For the text-containing cell, return its midpoint in (X, Y) coordinate format. 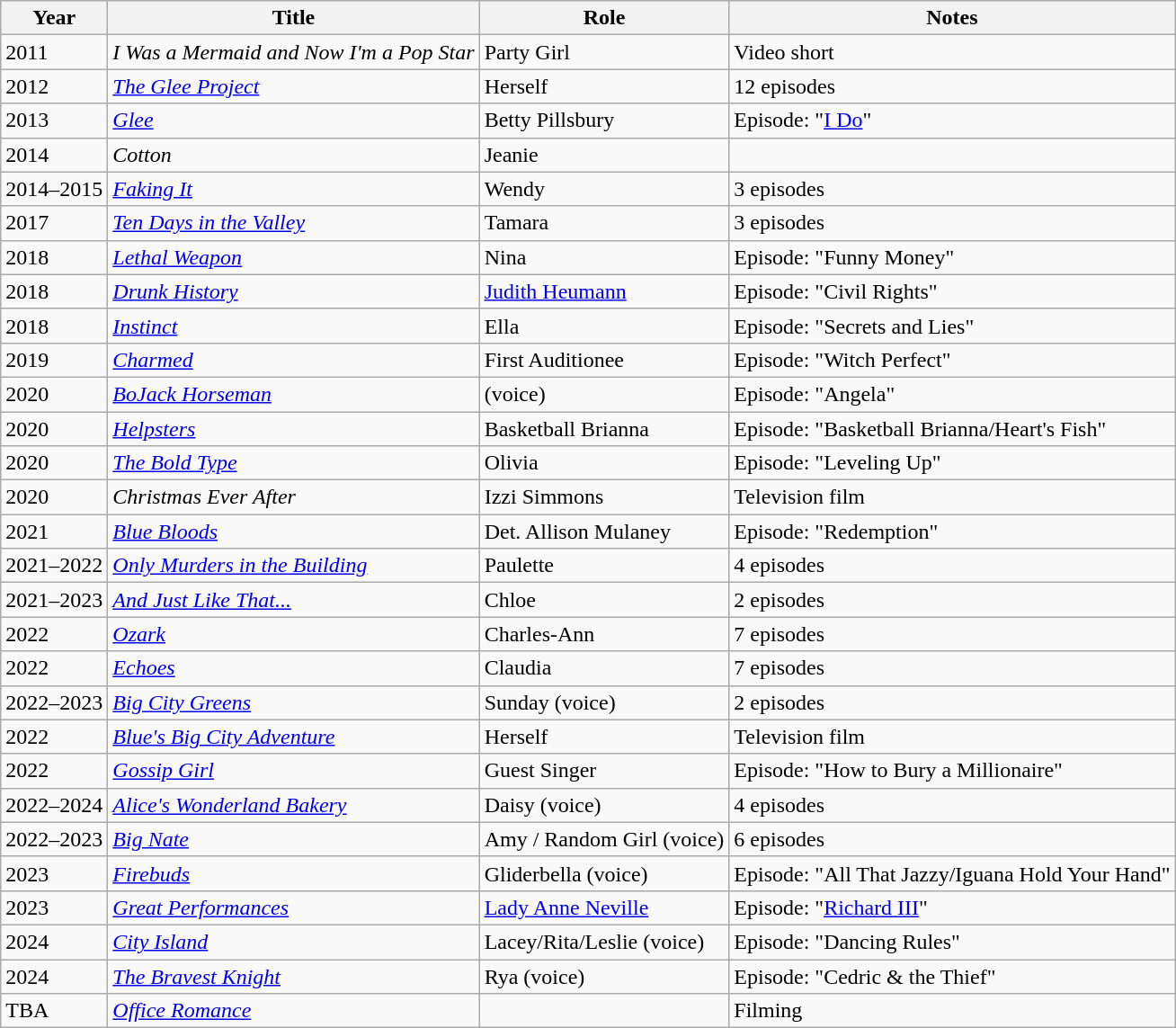
2021–2023 (54, 600)
Big Nate (293, 839)
Gliderbella (voice) (604, 873)
Jeanie (604, 155)
Party Girl (604, 52)
Rya (voice) (604, 976)
Episode: "Richard III" (952, 907)
Claudia (604, 668)
(voice) (604, 394)
Episode: "All That Jazzy/Iguana Hold Your Hand" (952, 873)
Det. Allison Mulaney (604, 532)
Betty Pillsbury (604, 121)
Echoes (293, 668)
The Bravest Knight (293, 976)
Only Murders in the Building (293, 566)
Drunk History (293, 291)
Episode: "Civil Rights" (952, 291)
Charles-Ann (604, 634)
TBA (54, 1011)
2014–2015 (54, 189)
Episode: "Basketball Brianna/Heart's Fish" (952, 429)
Great Performances (293, 907)
And Just Like That... (293, 600)
2019 (54, 360)
Video short (952, 52)
Title (293, 18)
Wendy (604, 189)
Episode: "Cedric & the Thief" (952, 976)
Instinct (293, 326)
Blue Bloods (293, 532)
Faking It (293, 189)
Olivia (604, 463)
Ten Days in the Valley (293, 223)
The Bold Type (293, 463)
Amy / Random Girl (voice) (604, 839)
2022–2024 (54, 805)
Episode: "I Do" (952, 121)
Ozark (293, 634)
Charmed (293, 360)
2017 (54, 223)
Big City Greens (293, 702)
2021 (54, 532)
Lacey/Rita/Leslie (voice) (604, 942)
Blue's Big City Adventure (293, 737)
Alice's Wonderland Bakery (293, 805)
Chloe (604, 600)
Ella (604, 326)
Episode: "Redemption" (952, 532)
2014 (54, 155)
Role (604, 18)
2013 (54, 121)
Year (54, 18)
Gossip Girl (293, 771)
BoJack Horseman (293, 394)
12 episodes (952, 86)
Episode: "Dancing Rules" (952, 942)
Filming (952, 1011)
Christmas Ever After (293, 497)
Cotton (293, 155)
Guest Singer (604, 771)
Glee (293, 121)
Basketball Brianna (604, 429)
I Was a Mermaid and Now I'm a Pop Star (293, 52)
Daisy (voice) (604, 805)
Episode: "Witch Perfect" (952, 360)
Nina (604, 257)
Firebuds (293, 873)
Episode: "How to Bury a Millionaire" (952, 771)
Tamara (604, 223)
Helpsters (293, 429)
2021–2022 (54, 566)
Notes (952, 18)
6 episodes (952, 839)
2012 (54, 86)
Lady Anne Neville (604, 907)
Lethal Weapon (293, 257)
Episode: "Angela" (952, 394)
First Auditionee (604, 360)
Paulette (604, 566)
Izzi Simmons (604, 497)
2011 (54, 52)
Episode: "Leveling Up" (952, 463)
City Island (293, 942)
Episode: "Secrets and Lies" (952, 326)
Office Romance (293, 1011)
Episode: "Funny Money" (952, 257)
Judith Heumann (604, 291)
Sunday (voice) (604, 702)
The Glee Project (293, 86)
